Extract the (x, y) coordinate from the center of the cell holding the provided text.  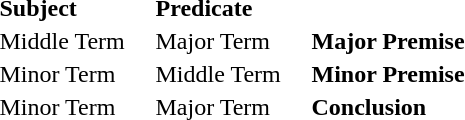
Middle Term (230, 74)
Major Term (230, 41)
